For the text-containing cell, return its midpoint in [X, Y] coordinate format. 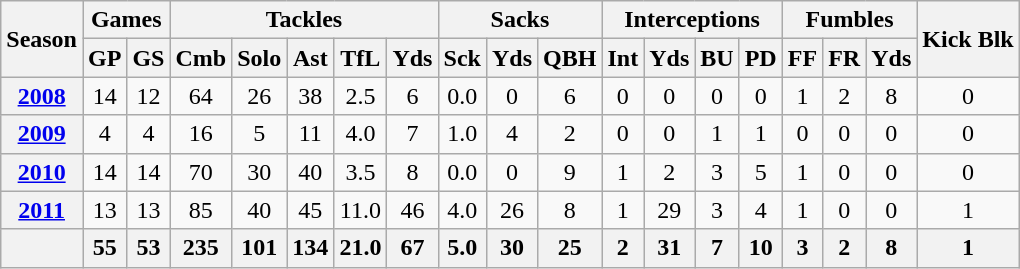
Fumbles [850, 20]
11 [310, 134]
Sacks [520, 20]
46 [412, 210]
PD [760, 58]
2011 [42, 210]
GS [148, 58]
2008 [42, 96]
2010 [42, 172]
Sck [462, 58]
64 [201, 96]
Solo [260, 58]
9 [570, 172]
11.0 [360, 210]
10 [760, 248]
29 [670, 210]
Games [126, 20]
Int [623, 58]
Kick Blk [968, 39]
235 [201, 248]
Tackles [304, 20]
134 [310, 248]
2.5 [360, 96]
FR [844, 58]
1.0 [462, 134]
16 [201, 134]
70 [201, 172]
38 [310, 96]
Ast [310, 58]
25 [570, 248]
55 [104, 248]
21.0 [360, 248]
12 [148, 96]
Interceptions [692, 20]
Cmb [201, 58]
BU [717, 58]
5.0 [462, 248]
QBH [570, 58]
31 [670, 248]
FF [802, 58]
101 [260, 248]
3.5 [360, 172]
45 [310, 210]
TfL [360, 58]
2009 [42, 134]
53 [148, 248]
GP [104, 58]
67 [412, 248]
85 [201, 210]
Season [42, 39]
